Determine the [X, Y] coordinate at the center of the cell enclosing the given text.  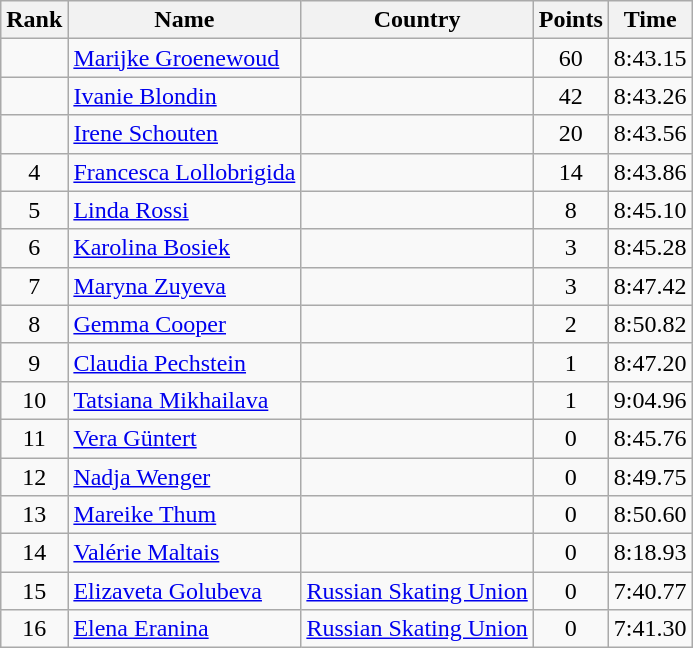
8:43.56 [650, 134]
Nadja Wenger [184, 477]
6 [34, 248]
42 [570, 96]
8:47.20 [650, 362]
Francesca Lollobrigida [184, 172]
Points [570, 20]
8:50.60 [650, 515]
Mareike Thum [184, 515]
4 [34, 172]
Ivanie Blondin [184, 96]
Marijke Groenewoud [184, 58]
8:50.82 [650, 324]
7 [34, 286]
Irene Schouten [184, 134]
9 [34, 362]
Maryna Zuyeva [184, 286]
8:18.93 [650, 553]
9:04.96 [650, 400]
20 [570, 134]
Linda Rossi [184, 210]
8:45.10 [650, 210]
Vera Güntert [184, 438]
8:45.76 [650, 438]
2 [570, 324]
11 [34, 438]
16 [34, 629]
15 [34, 591]
Name [184, 20]
Claudia Pechstein [184, 362]
8:49.75 [650, 477]
Tatsiana Mikhailava [184, 400]
Elizaveta Golubeva [184, 591]
5 [34, 210]
Elena Eranina [184, 629]
Country [417, 20]
8:43.86 [650, 172]
Time [650, 20]
Karolina Bosiek [184, 248]
7:41.30 [650, 629]
Rank [34, 20]
13 [34, 515]
10 [34, 400]
12 [34, 477]
8:45.28 [650, 248]
8:47.42 [650, 286]
8:43.15 [650, 58]
8:43.26 [650, 96]
7:40.77 [650, 591]
Valérie Maltais [184, 553]
60 [570, 58]
Gemma Cooper [184, 324]
